Detect which cell encompasses the target text, then output its (X, Y) center coordinate. 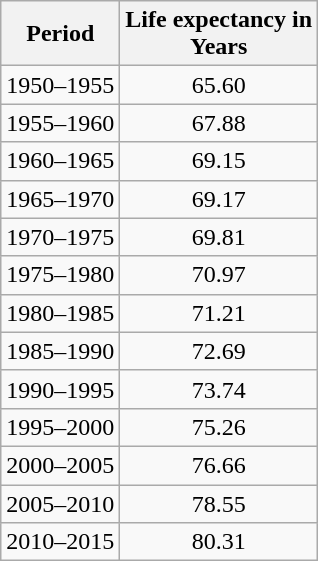
1965–1970 (60, 199)
1980–1985 (60, 313)
78.55 (219, 503)
2010–2015 (60, 542)
2005–2010 (60, 503)
72.69 (219, 351)
1950–1955 (60, 85)
65.60 (219, 85)
69.17 (219, 199)
71.21 (219, 313)
69.81 (219, 237)
1960–1965 (60, 161)
Life expectancy inYears (219, 34)
80.31 (219, 542)
69.15 (219, 161)
1995–2000 (60, 427)
1990–1995 (60, 389)
2000–2005 (60, 465)
1985–1990 (60, 351)
1955–1960 (60, 123)
75.26 (219, 427)
Period (60, 34)
67.88 (219, 123)
1975–1980 (60, 275)
1970–1975 (60, 237)
70.97 (219, 275)
76.66 (219, 465)
73.74 (219, 389)
